For the text-containing cell, return its midpoint in (x, y) coordinate format. 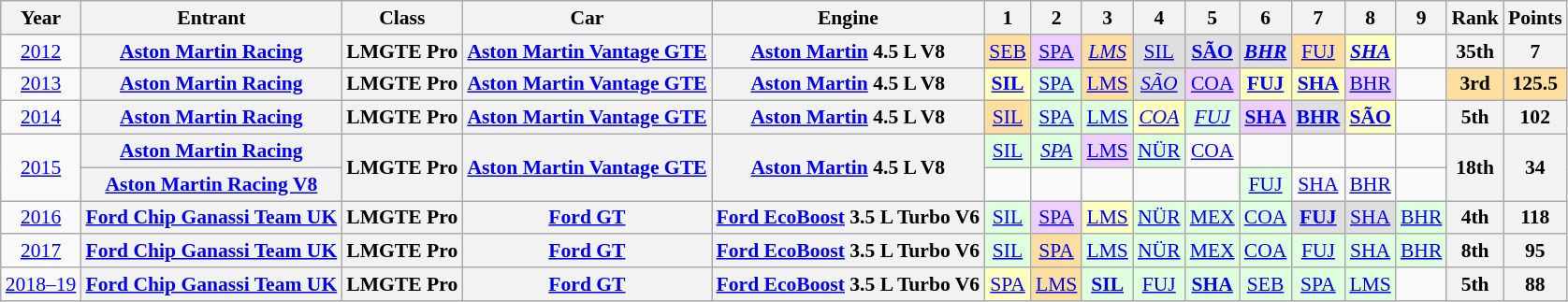
Year (41, 18)
2018–19 (41, 284)
2015 (41, 168)
118 (1535, 218)
2017 (41, 252)
4 (1159, 18)
35th (1474, 51)
2014 (41, 118)
3rd (1474, 84)
34 (1535, 168)
18th (1474, 168)
Rank (1474, 18)
Aston Martin Racing V8 (211, 184)
2016 (41, 218)
9 (1422, 18)
1 (1008, 18)
5 (1212, 18)
3 (1108, 18)
2012 (41, 51)
Entrant (211, 18)
95 (1535, 252)
2013 (41, 84)
Points (1535, 18)
8 (1370, 18)
8th (1474, 252)
102 (1535, 118)
4th (1474, 218)
125.5 (1535, 84)
88 (1535, 284)
2 (1057, 18)
6 (1266, 18)
Car (587, 18)
Class (402, 18)
Engine (849, 18)
